Search for the cell housing the specified text and yield its [X, Y] center coordinate. 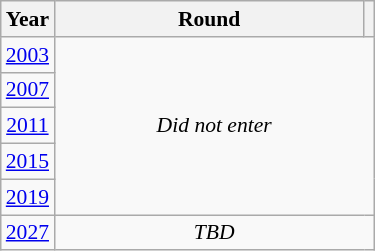
Year [28, 19]
2003 [28, 55]
2011 [28, 126]
Round [209, 19]
2019 [28, 197]
Did not enter [214, 126]
TBD [214, 233]
2027 [28, 233]
2015 [28, 162]
2007 [28, 90]
